Scan for the cell matching the given text and deliver its (x, y) coordinate at center. 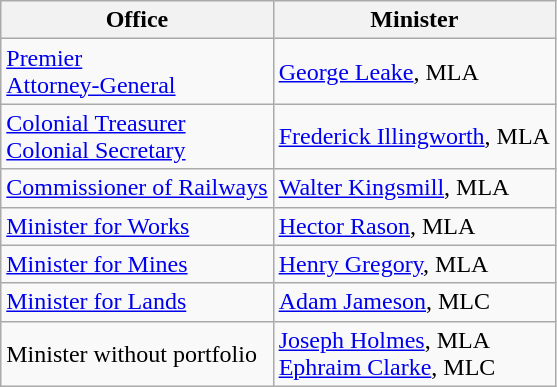
Walter Kingsmill, MLA (414, 188)
Office (137, 20)
Minister without portfolio (137, 354)
Joseph Holmes, MLAEphraim Clarke, MLC (414, 354)
Frederick Illingworth, MLA (414, 136)
Minister for Works (137, 226)
Commissioner of Railways (137, 188)
Minister (414, 20)
George Leake, MLA (414, 72)
PremierAttorney-General (137, 72)
Colonial TreasurerColonial Secretary (137, 136)
Adam Jameson, MLC (414, 302)
Minister for Lands (137, 302)
Hector Rason, MLA (414, 226)
Henry Gregory, MLA (414, 264)
Minister for Mines (137, 264)
